Return the (X, Y) coordinate for the center point of the cell that contains the specified text.  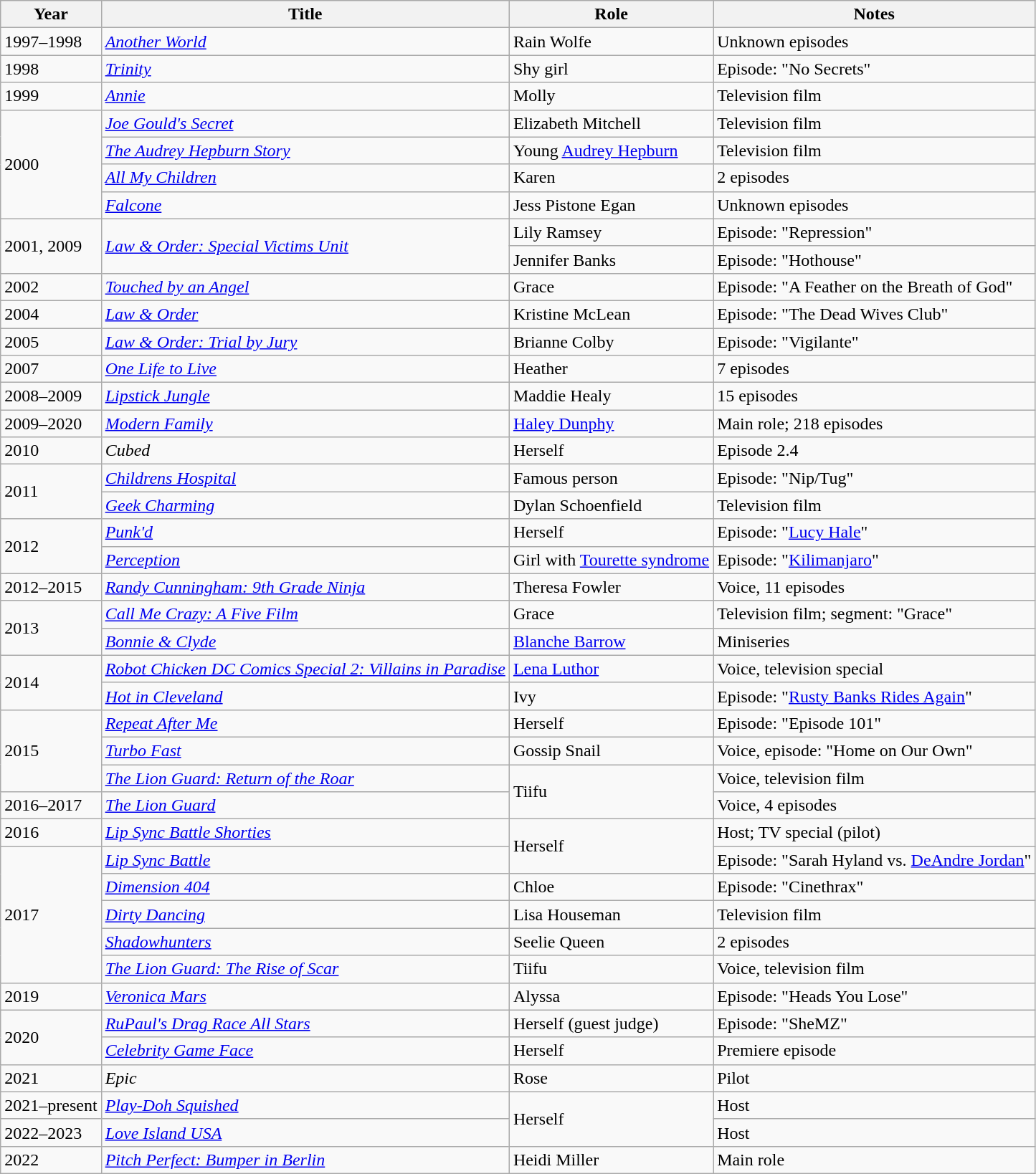
15 episodes (875, 396)
2012 (51, 546)
The Lion Guard: The Rise of Scar (305, 969)
Episode: "A Feather on the Breath of God" (875, 287)
1997–1998 (51, 42)
Jennifer Banks (611, 259)
Pilot (875, 1078)
Pitch Perfect: Bumper in Berlin (305, 1160)
The Audrey Hepburn Story (305, 151)
The Lion Guard: Return of the Roar (305, 778)
Title (305, 14)
Episode: "Lucy Hale" (875, 533)
Geek Charming (305, 505)
2021–present (51, 1105)
1998 (51, 69)
Celebrity Game Face (305, 1051)
Shadowhunters (305, 942)
Annie (305, 96)
Theresa Fowler (611, 587)
Voice, 4 episodes (875, 806)
2007 (51, 369)
Role (611, 14)
2021 (51, 1078)
2010 (51, 451)
Turbo Fast (305, 750)
Cubed (305, 451)
Bonnie & Clyde (305, 641)
Modern Family (305, 424)
The Lion Guard (305, 806)
Lip Sync Battle (305, 860)
Lip Sync Battle Shorties (305, 833)
Gossip Snail (611, 750)
Kristine McLean (611, 314)
2020 (51, 1037)
Lily Ramsey (611, 232)
Seelie Queen (611, 942)
Brianne Colby (611, 342)
Famous person (611, 478)
Elizabeth Mitchell (611, 123)
Episode: "Vigilante" (875, 342)
RuPaul's Drag Race All Stars (305, 1023)
Main role; 218 episodes (875, 424)
Karen (611, 178)
Law & Order (305, 314)
Shy girl (611, 69)
Episode: "No Secrets" (875, 69)
Host; TV special (pilot) (875, 833)
Law & Order: Special Victims Unit (305, 246)
Another World (305, 42)
Episode: "SheMZ" (875, 1023)
Ivy (611, 696)
Alyssa (611, 996)
Episode: "Hothouse" (875, 259)
2000 (51, 164)
2015 (51, 750)
Voice, television special (875, 669)
Molly (611, 96)
2022–2023 (51, 1132)
Year (51, 14)
Miniseries (875, 641)
2017 (51, 915)
Episode: "Rusty Banks Rides Again" (875, 696)
Jess Pistone Egan (611, 205)
2005 (51, 342)
Lena Luthor (611, 669)
Hot in Cleveland (305, 696)
Episode: "Repression" (875, 232)
Lisa Houseman (611, 915)
Girl with Tourette syndrome (611, 560)
2014 (51, 682)
Veronica Mars (305, 996)
Young Audrey Hepburn (611, 151)
Falcone (305, 205)
Love Island USA (305, 1132)
Dirty Dancing (305, 915)
Episode: "Cinethrax" (875, 887)
2004 (51, 314)
Main role (875, 1160)
2016 (51, 833)
Lipstick Jungle (305, 396)
Robot Chicken DC Comics Special 2: Villains in Paradise (305, 669)
Episode: "The Dead Wives Club" (875, 314)
Call Me Crazy: A Five Film (305, 614)
Rain Wolfe (611, 42)
2012–2015 (51, 587)
Maddie Healy (611, 396)
2009–2020 (51, 424)
Perception (305, 560)
Epic (305, 1078)
Trinity (305, 69)
Play-Doh Squished (305, 1105)
Repeat After Me (305, 723)
Heidi Miller (611, 1160)
1999 (51, 96)
Haley Dunphy (611, 424)
Randy Cunningham: 9th Grade Ninja (305, 587)
Dylan Schoenfield (611, 505)
Herself (guest judge) (611, 1023)
Episode: "Episode 101" (875, 723)
Childrens Hospital (305, 478)
Dimension 404 (305, 887)
Touched by an Angel (305, 287)
Blanche Barrow (611, 641)
2011 (51, 492)
Episode: "Kilimanjaro" (875, 560)
2002 (51, 287)
Voice, 11 episodes (875, 587)
Television film; segment: "Grace" (875, 614)
2022 (51, 1160)
Episode: "Heads You Lose" (875, 996)
Punk'd (305, 533)
Episode: "Sarah Hyland vs. DeAndre Jordan" (875, 860)
All My Children (305, 178)
2013 (51, 628)
Rose (611, 1078)
Premiere episode (875, 1051)
2019 (51, 996)
2001, 2009 (51, 246)
Heather (611, 369)
Voice, episode: "Home on Our Own" (875, 750)
Joe Gould's Secret (305, 123)
2008–2009 (51, 396)
Chloe (611, 887)
Episode 2.4 (875, 451)
Episode: "Nip/Tug" (875, 478)
Notes (875, 14)
7 episodes (875, 369)
Law & Order: Trial by Jury (305, 342)
2016–2017 (51, 806)
One Life to Live (305, 369)
